Output the [X, Y] coordinate of the center of the cell containing the given text.  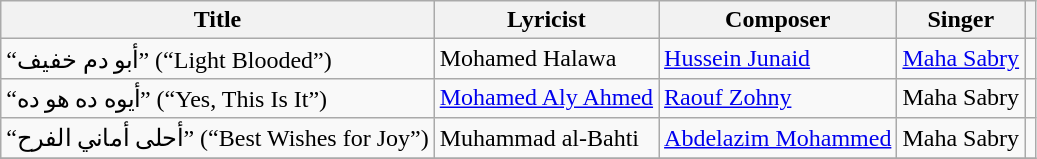
Composer [778, 20]
Abdelazim Mohammed [778, 138]
Mohamed Aly Ahmed [546, 98]
Title [218, 20]
“أحلى أماني الفرح” (“Best Wishes for Joy”) [218, 138]
Mohamed Halawa [546, 59]
Hussein Junaid [778, 59]
Muhammad al-Bahti [546, 138]
“أيوه ده هو ده” (“Yes, This Is It”) [218, 98]
“أبو دم خفيف” (“Light Blooded”) [218, 59]
Singer [961, 20]
Lyricist [546, 20]
Raouf Zohny [778, 98]
